Return (x, y) of the center of cell containing provided text 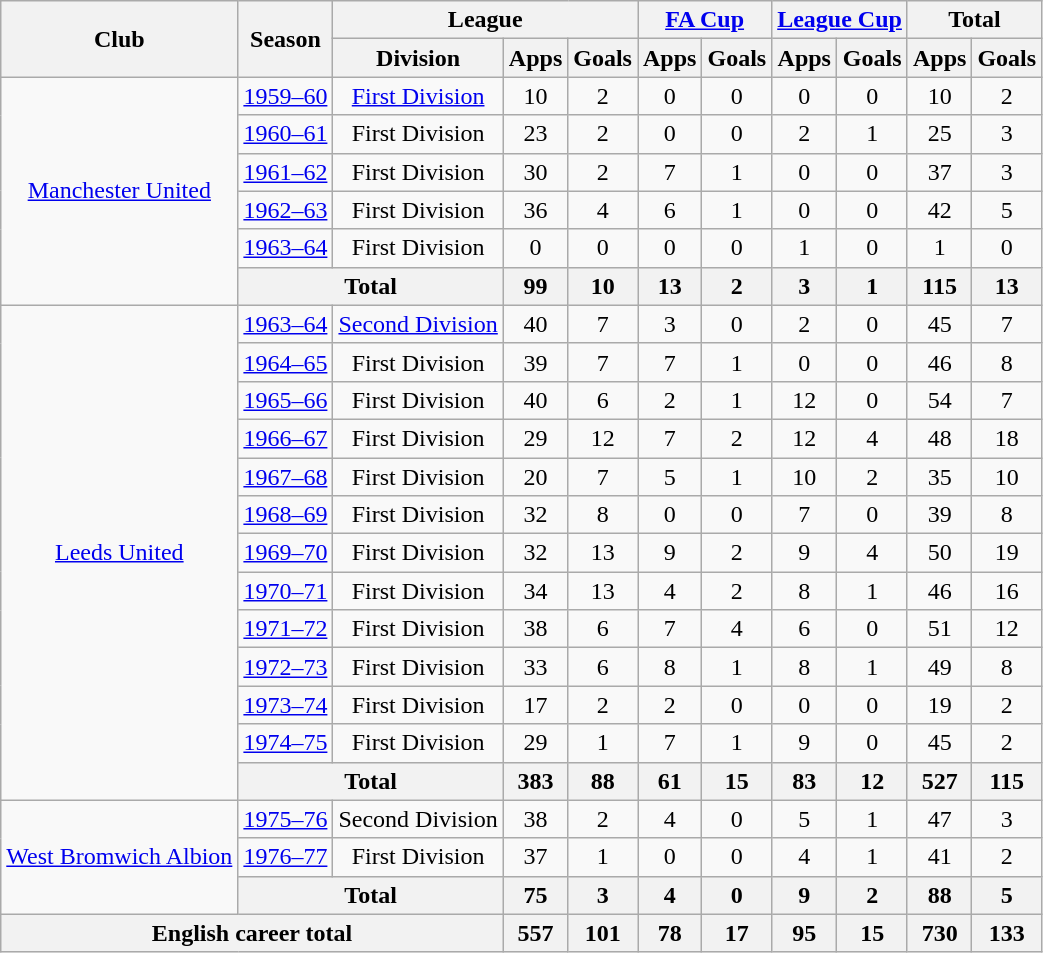
1962–63 (286, 210)
42 (939, 210)
25 (939, 134)
49 (939, 667)
Season (286, 39)
English career total (252, 933)
54 (939, 400)
75 (535, 895)
23 (535, 134)
1961–62 (286, 172)
527 (939, 781)
1968–69 (286, 515)
1974–75 (286, 743)
FA Cup (705, 20)
730 (939, 933)
383 (535, 781)
1975–76 (286, 819)
Division (418, 58)
133 (1007, 933)
1971–72 (286, 629)
1973–74 (286, 705)
1964–65 (286, 362)
83 (804, 781)
36 (535, 210)
34 (535, 591)
Club (120, 39)
35 (939, 477)
50 (939, 553)
1960–61 (286, 134)
33 (535, 667)
101 (603, 933)
61 (670, 781)
557 (535, 933)
20 (535, 477)
95 (804, 933)
99 (535, 286)
1976–77 (286, 857)
League Cup (840, 20)
Manchester United (120, 191)
16 (1007, 591)
30 (535, 172)
78 (670, 933)
1972–73 (286, 667)
1967–68 (286, 477)
League (486, 20)
51 (939, 629)
Leeds United (120, 552)
West Bromwich Albion (120, 857)
48 (939, 438)
47 (939, 819)
41 (939, 857)
1966–67 (286, 438)
18 (1007, 438)
1959–60 (286, 96)
1970–71 (286, 591)
1969–70 (286, 553)
1965–66 (286, 400)
